Capture the cell that displays the provided text and extract its (x, y) central coordinate. 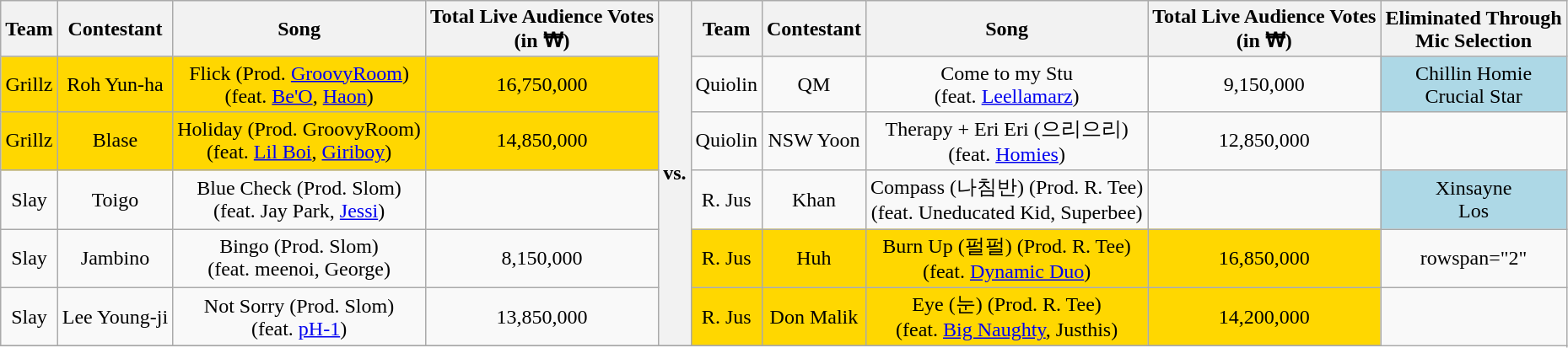
Flick (Prod. GroovyRoom)(feat. Be'O, Haon) (299, 84)
Eliminated ThroughMic Selection (1474, 29)
Therapy + Eri Eri (으리으리)(feat. Homies) (1006, 141)
Bingo (Prod. Slom)(feat. meenoi, George) (299, 259)
9,150,000 (1264, 84)
vs. (675, 174)
Compass (나침반) (Prod. R. Tee)(feat. Uneducated Kid, Superbee) (1006, 200)
Don Malik (813, 317)
rowspan="2" (1474, 259)
Holiday (Prod. GroovyRoom)(feat. Lil Boi, Giriboy) (299, 141)
Lee Young-ji (115, 317)
14,850,000 (542, 141)
Toigo (115, 200)
Huh (813, 259)
Khan (813, 200)
8,150,000 (542, 259)
16,850,000 (1264, 259)
Come to my Stu(feat. Leellamarz) (1006, 84)
QM (813, 84)
13,850,000 (542, 317)
Chillin HomieCrucial Star (1474, 84)
Eye (눈) (Prod. R. Tee)(feat. Big Naughty, Justhis) (1006, 317)
NSW Yoon (813, 141)
16,750,000 (542, 84)
XinsayneLos (1474, 200)
Blase (115, 141)
Blue Check (Prod. Slom)(feat. Jay Park, Jessi) (299, 200)
Burn Up (펄펄) (Prod. R. Tee)(feat. Dynamic Duo) (1006, 259)
14,200,000 (1264, 317)
Not Sorry (Prod. Slom)(feat. pH-1) (299, 317)
Jambino (115, 259)
12,850,000 (1264, 141)
Roh Yun-ha (115, 84)
